Output the [X, Y] coordinate of the center of the cell containing the given text.  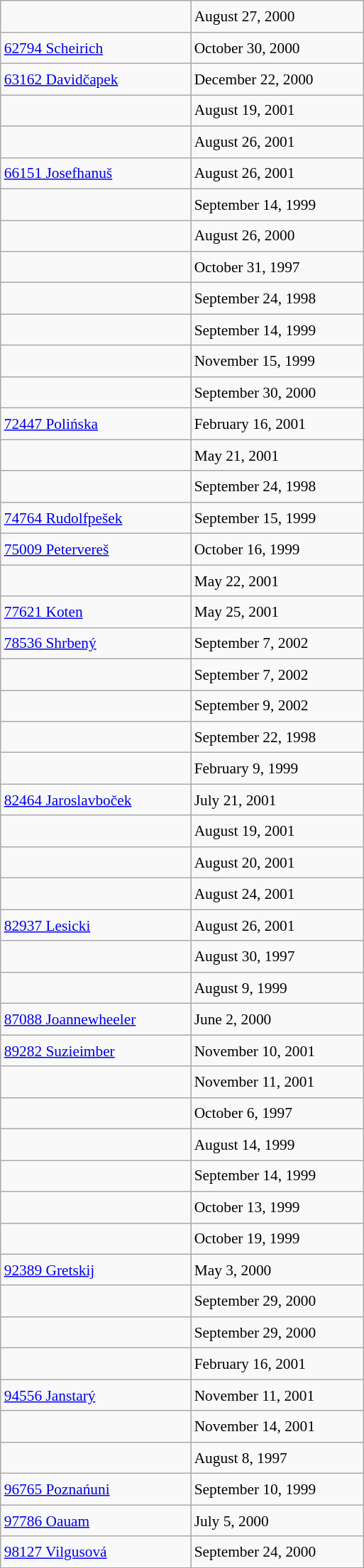
October 30, 2000 [277, 47]
78536 Shrbený [96, 643]
November 10, 2001 [277, 1051]
July 5, 2000 [277, 1521]
63162 Davidčapek [96, 79]
66151 Josefhanuš [96, 173]
May 22, 2001 [277, 581]
98127 Vilgusová [96, 1552]
February 9, 1999 [277, 768]
July 21, 2001 [277, 800]
82937 Lesicki [96, 925]
October 19, 1999 [277, 1238]
October 16, 1999 [277, 549]
August 27, 2000 [277, 16]
62794 Scheirich [96, 47]
August 9, 1999 [277, 987]
89282 Suzieimber [96, 1051]
May 3, 2000 [277, 1270]
August 26, 2000 [277, 236]
October 31, 1997 [277, 267]
94556 Janstarý [96, 1395]
92389 Gretskij [96, 1270]
November 15, 1999 [277, 361]
77621 Koten [96, 612]
September 22, 1998 [277, 737]
September 10, 1999 [277, 1489]
96765 Poznańuni [96, 1489]
82464 Jaroslavboček [96, 800]
87088 Joannewheeler [96, 1019]
October 13, 1999 [277, 1207]
May 21, 2001 [277, 455]
October 6, 1997 [277, 1113]
September 9, 2002 [277, 706]
August 8, 1997 [277, 1457]
September 24, 2000 [277, 1552]
97786 Oauam [96, 1521]
September 30, 2000 [277, 393]
August 14, 1999 [277, 1144]
September 15, 1999 [277, 517]
December 22, 2000 [277, 79]
75009 Petervereš [96, 549]
May 25, 2001 [277, 612]
74764 Rudolfpešek [96, 517]
August 20, 2001 [277, 863]
June 2, 2000 [277, 1019]
August 24, 2001 [277, 894]
November 14, 2001 [277, 1426]
72447 Polińska [96, 424]
August 30, 1997 [277, 956]
